Determine the (x, y) coordinate at the center of the cell enclosing the given text.  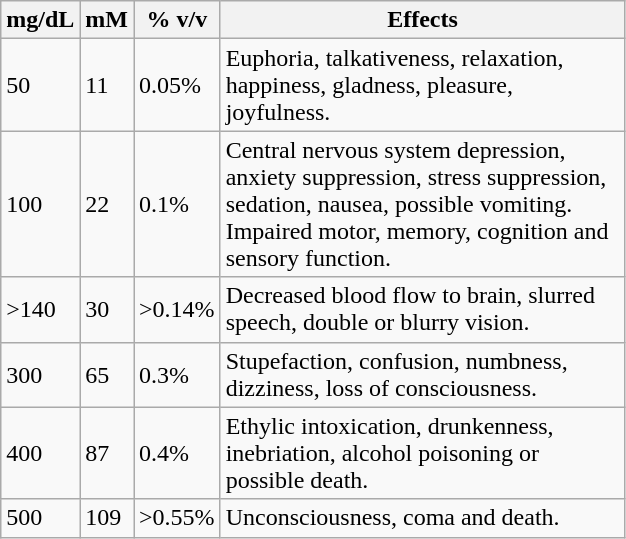
50 (40, 85)
11 (107, 85)
Unconsciousness, coma and death. (422, 518)
>0.14% (178, 310)
mM (107, 20)
109 (107, 518)
Stupefaction, confusion, numbness, dizziness, loss of consciousness. (422, 374)
Euphoria, talkativeness, relaxation, happiness, gladness, pleasure, joyfulness. (422, 85)
400 (40, 453)
mg/dL (40, 20)
22 (107, 204)
Decreased blood flow to brain, slurred speech, double or blurry vision. (422, 310)
65 (107, 374)
300 (40, 374)
>140 (40, 310)
500 (40, 518)
0.1% (178, 204)
Effects (422, 20)
100 (40, 204)
30 (107, 310)
0.05% (178, 85)
% v/v (178, 20)
0.4% (178, 453)
>0.55% (178, 518)
0.3% (178, 374)
Ethylic intoxication, drunkenness, inebriation, alcohol poisoning or possible death. (422, 453)
87 (107, 453)
